Output the (X, Y) coordinate of the center of the cell containing the given text.  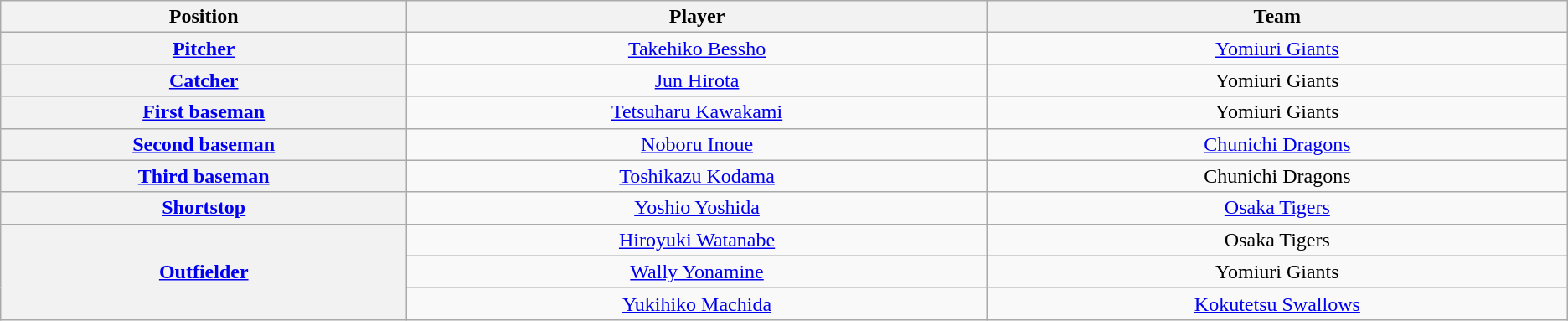
Toshikazu Kodama (697, 176)
Second baseman (204, 144)
Catcher (204, 80)
Outfielder (204, 272)
Position (204, 17)
Wally Yonamine (697, 272)
Team (1277, 17)
Yoshio Yoshida (697, 208)
Shortstop (204, 208)
First baseman (204, 112)
Third baseman (204, 176)
Kokutetsu Swallows (1277, 303)
Yukihiko Machida (697, 303)
Takehiko Bessho (697, 49)
Player (697, 17)
Pitcher (204, 49)
Tetsuharu Kawakami (697, 112)
Noboru Inoue (697, 144)
Hiroyuki Watanabe (697, 240)
Jun Hirota (697, 80)
